Extract the (X, Y) coordinate from the center of the cell holding the provided text.  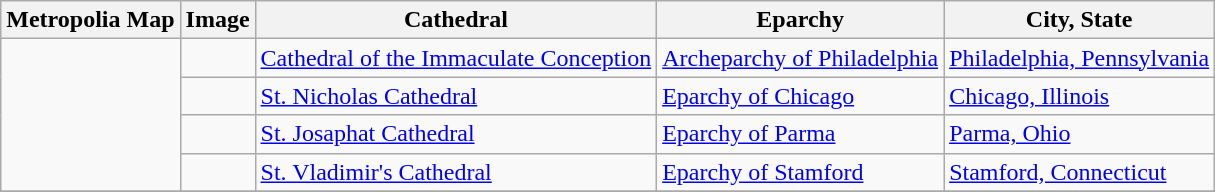
Eparchy of Chicago (800, 96)
Cathedral (456, 20)
Eparchy of Stamford (800, 172)
St. Vladimir's Cathedral (456, 172)
Eparchy of Parma (800, 134)
Archeparchy of Philadelphia (800, 58)
Stamford, Connecticut (1080, 172)
Metropolia Map (90, 20)
Cathedral of the Immaculate Conception (456, 58)
St. Nicholas Cathedral (456, 96)
Chicago, Illinois (1080, 96)
Parma, Ohio (1080, 134)
Philadelphia, Pennsylvania (1080, 58)
Image (218, 20)
City, State (1080, 20)
Eparchy (800, 20)
St. Josaphat Cathedral (456, 134)
